Pinpoint the cell where the given text exists, returning its (x, y) midpoint coordinate. 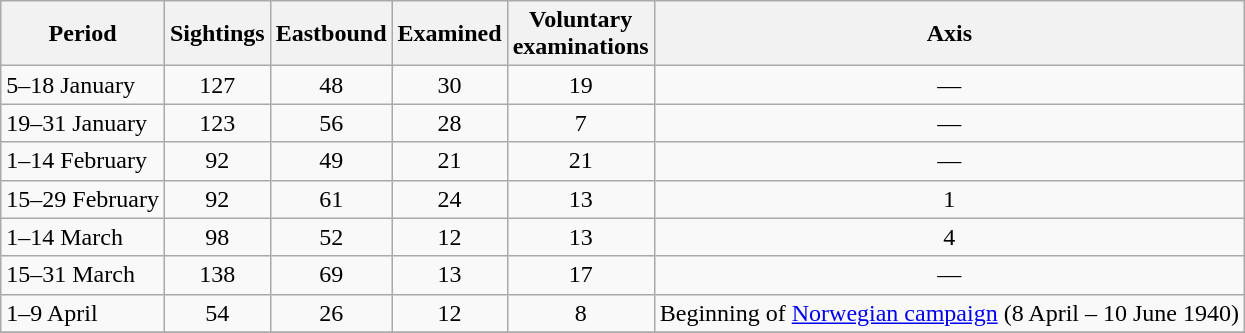
1 (949, 199)
Examined (450, 34)
98 (217, 237)
17 (580, 275)
Voluntaryexaminations (580, 34)
8 (580, 313)
49 (331, 161)
28 (450, 123)
Eastbound (331, 34)
26 (331, 313)
5–18 January (83, 85)
48 (331, 85)
69 (331, 275)
56 (331, 123)
30 (450, 85)
1–9 April (83, 313)
1–14 February (83, 161)
19–31 January (83, 123)
15–29 February (83, 199)
19 (580, 85)
24 (450, 199)
7 (580, 123)
15–31 March (83, 275)
52 (331, 237)
Period (83, 34)
Beginning of Norwegian campaign (8 April – 10 June 1940) (949, 313)
4 (949, 237)
Axis (949, 34)
1–14 March (83, 237)
61 (331, 199)
127 (217, 85)
123 (217, 123)
54 (217, 313)
138 (217, 275)
Sightings (217, 34)
